Extract the [x, y] coordinate from the center of the cell holding the provided text.  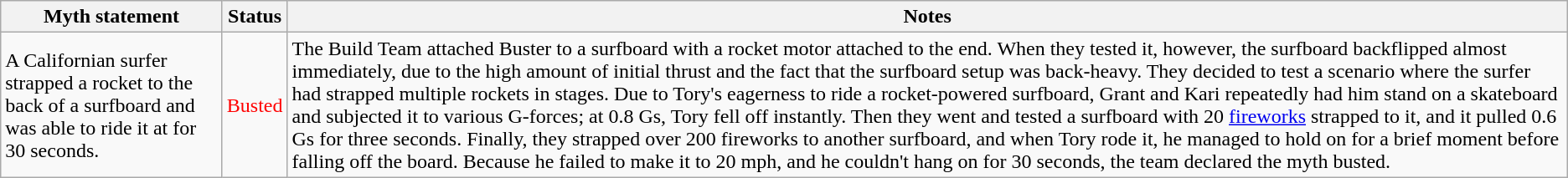
Notes [927, 17]
Busted [255, 105]
Status [255, 17]
A Californian surfer strapped a rocket to the back of a surfboard and was able to ride it at for 30 seconds. [112, 105]
Myth statement [112, 17]
